Determine the (x, y) coordinate at the center of the cell enclosing the given text.  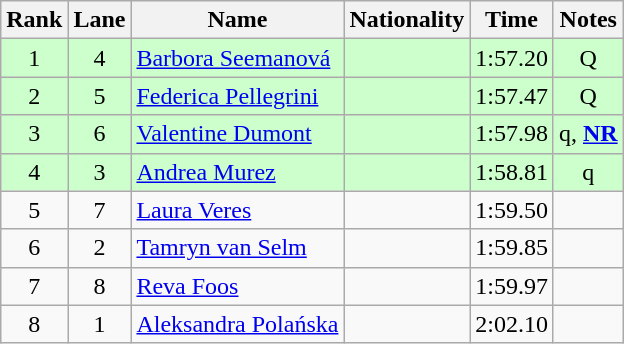
Andrea Murez (238, 172)
Reva Foos (238, 286)
q (588, 172)
2:02.10 (512, 324)
Aleksandra Polańska (238, 324)
Time (512, 20)
Valentine Dumont (238, 134)
1:59.85 (512, 248)
Lane (100, 20)
Nationality (407, 20)
1:57.98 (512, 134)
1:57.47 (512, 96)
Federica Pellegrini (238, 96)
1:58.81 (512, 172)
Laura Veres (238, 210)
1:59.50 (512, 210)
Tamryn van Selm (238, 248)
1:57.20 (512, 58)
Rank (34, 20)
Barbora Seemanová (238, 58)
Notes (588, 20)
1:59.97 (512, 286)
q, NR (588, 134)
Name (238, 20)
